Extract the (X, Y) coordinate from the center of the cell holding the provided text.  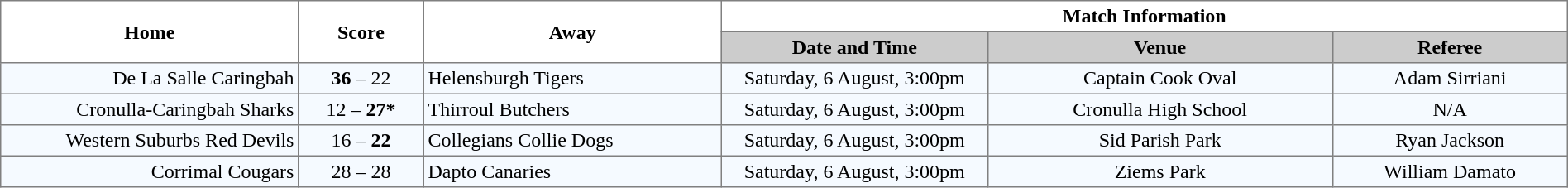
Date and Time (854, 47)
Ziems Park (1159, 171)
16 – 22 (361, 141)
28 – 28 (361, 171)
Referee (1450, 47)
36 – 22 (361, 79)
Venue (1159, 47)
Ryan Jackson (1450, 141)
12 – 27* (361, 109)
Sid Parish Park (1159, 141)
Away (572, 31)
Collegians Collie Dogs (572, 141)
Adam Sirriani (1450, 79)
N/A (1450, 109)
Thirroul Butchers (572, 109)
Home (150, 31)
Match Information (1145, 17)
Helensburgh Tigers (572, 79)
Western Suburbs Red Devils (150, 141)
Cronulla High School (1159, 109)
Corrimal Cougars (150, 171)
De La Salle Caringbah (150, 79)
William Damato (1450, 171)
Score (361, 31)
Captain Cook Oval (1159, 79)
Cronulla-Caringbah Sharks (150, 109)
Dapto Canaries (572, 171)
